From the cell containing the given text, extract its center point as [X, Y] coordinate. 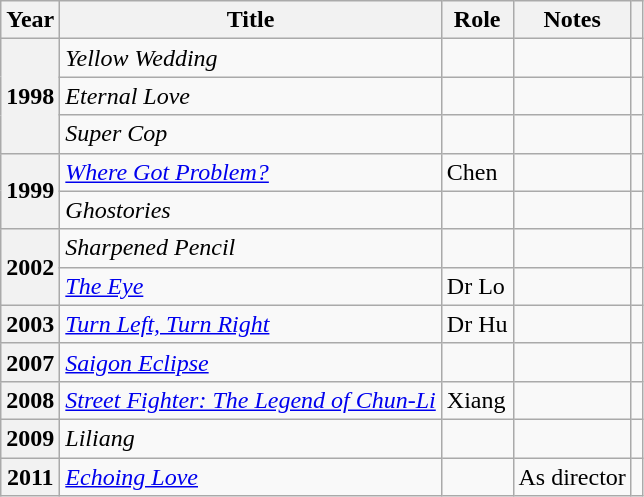
Eternal Love [250, 96]
Yellow Wedding [250, 58]
Saigon Eclipse [250, 362]
Notes [572, 20]
2002 [30, 267]
2003 [30, 324]
Dr Lo [477, 286]
Chen [477, 172]
Title [250, 20]
2009 [30, 438]
Role [477, 20]
2007 [30, 362]
2011 [30, 477]
Where Got Problem? [250, 172]
Super Cop [250, 134]
Sharpened Pencil [250, 248]
2008 [30, 400]
Turn Left, Turn Right [250, 324]
The Eye [250, 286]
1998 [30, 96]
1999 [30, 191]
Xiang [477, 400]
Year [30, 20]
As director [572, 477]
Echoing Love [250, 477]
Street Fighter: The Legend of Chun-Li [250, 400]
Ghostories [250, 210]
Dr Hu [477, 324]
Liliang [250, 438]
